Pinpoint the cell where the given text exists, returning its [x, y] midpoint coordinate. 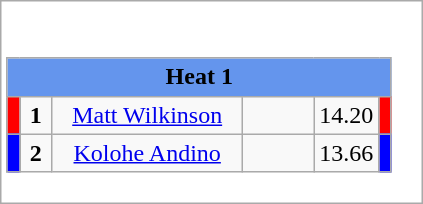
Heat 1 1 Matt Wilkinson 14.20 2 Kolohe Andino 13.66 [212, 102]
1 [36, 115]
Kolohe Andino [148, 153]
Heat 1 [199, 77]
Matt Wilkinson [148, 115]
13.66 [346, 153]
14.20 [346, 115]
2 [36, 153]
